Find where the given text appears and provide that cell's center as (X, Y) coordinate. 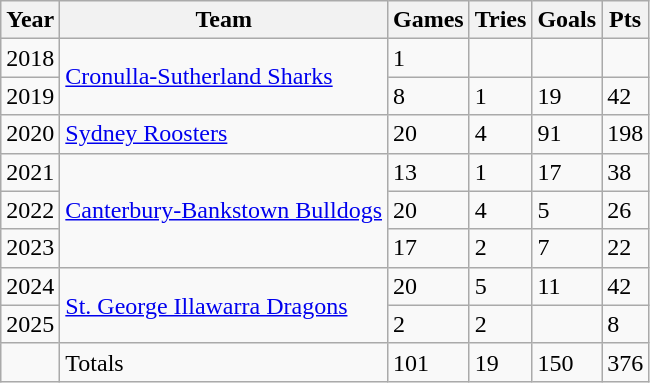
St. George Illawarra Dragons (224, 305)
13 (429, 172)
Totals (224, 362)
2023 (30, 248)
Year (30, 20)
101 (429, 362)
2022 (30, 210)
2024 (30, 286)
11 (567, 286)
198 (626, 134)
Goals (567, 20)
26 (626, 210)
150 (567, 362)
91 (567, 134)
38 (626, 172)
22 (626, 248)
Cronulla-Sutherland Sharks (224, 77)
2018 (30, 58)
Team (224, 20)
2025 (30, 324)
7 (567, 248)
Games (429, 20)
Canterbury-Bankstown Bulldogs (224, 210)
2021 (30, 172)
Tries (500, 20)
Pts (626, 20)
2020 (30, 134)
Sydney Roosters (224, 134)
376 (626, 362)
2019 (30, 96)
